Capture the cell that displays the provided text and extract its [X, Y] central coordinate. 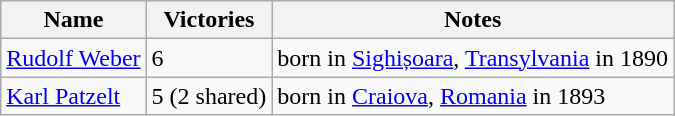
born in Sighișoara, Transylvania in 1890 [473, 58]
Victories [209, 20]
born in Craiova, Romania in 1893 [473, 96]
5 (2 shared) [209, 96]
Notes [473, 20]
Name [74, 20]
Karl Patzelt [74, 96]
Rudolf Weber [74, 58]
6 [209, 58]
